Locate the cell with the specified text and output its [x, y] center coordinate. 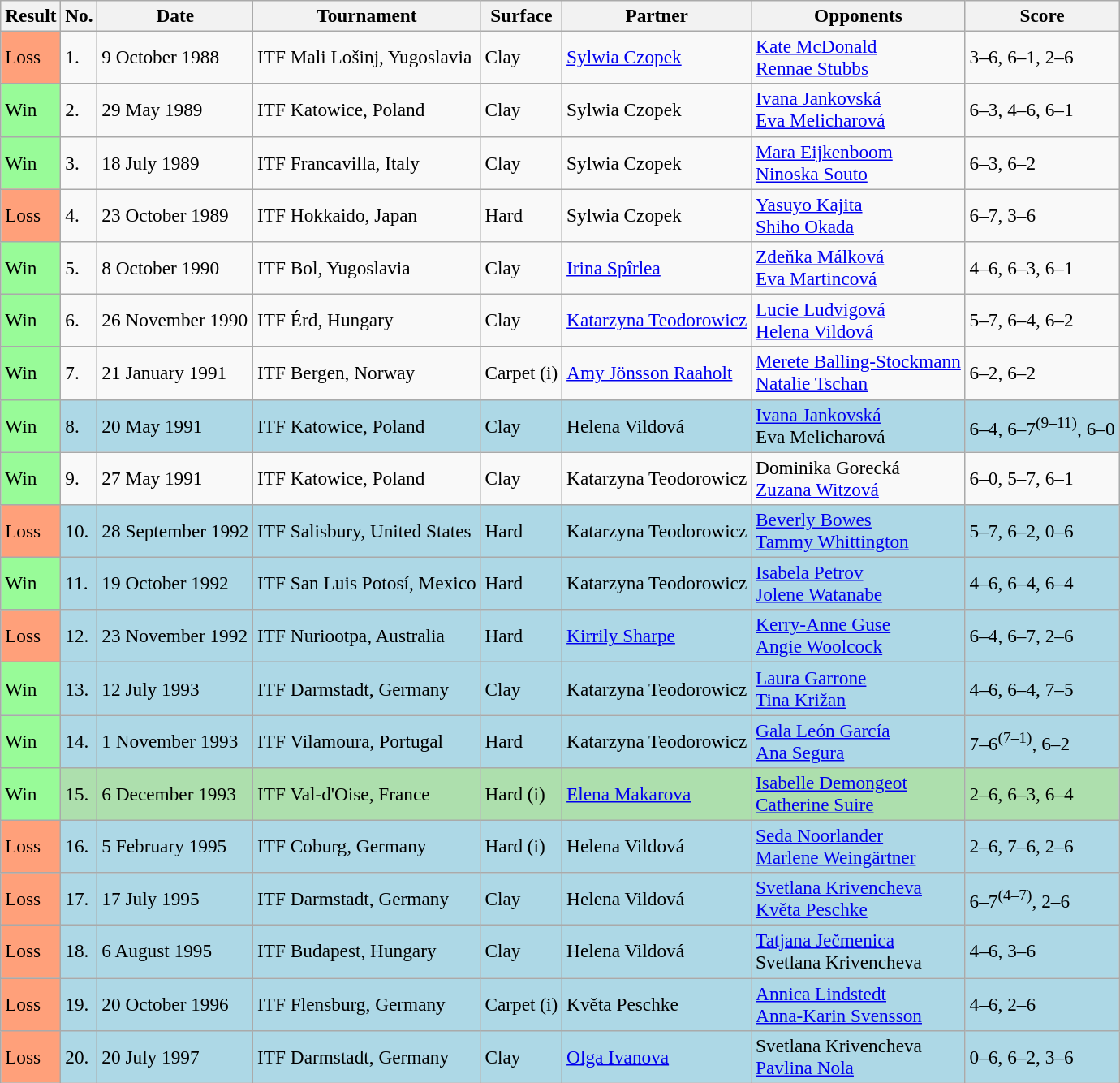
Tournament [367, 15]
Laura Garrone Tina Križan [859, 688]
6–3, 4–6, 6–1 [1042, 110]
No. [80, 15]
Irina Spîrlea [657, 268]
ITF Hokkaido, Japan [367, 214]
19 October 1992 [175, 583]
ITF San Luis Potosí, Mexico [367, 583]
ITF Nuriootpa, Australia [367, 636]
23 October 1989 [175, 214]
6–7(4–7), 2–6 [1042, 900]
17. [80, 900]
29 May 1989 [175, 110]
ITF Vilamoura, Portugal [367, 740]
4–6, 6–4, 6–4 [1042, 583]
6. [80, 320]
ITF Bergen, Norway [367, 373]
6–4, 6–7(9–11), 6–0 [1042, 425]
Result [31, 15]
18. [80, 951]
Isabela Petrov Jolene Watanabe [859, 583]
19. [80, 1003]
20 July 1997 [175, 1057]
6–4, 6–7, 2–6 [1042, 636]
9 October 1988 [175, 57]
Kate McDonald Rennae Stubbs [859, 57]
5 February 1995 [175, 846]
ITF Salisbury, United States [367, 531]
7. [80, 373]
6–2, 6–2 [1042, 373]
Květa Peschke [657, 1003]
5–7, 6–2, 0–6 [1042, 531]
6–7, 3–6 [1042, 214]
Dominika Gorecká Zuzana Witzová [859, 477]
Svetlana Krivencheva Květa Peschke [859, 900]
2–6, 7–6, 2–6 [1042, 846]
5. [80, 268]
10. [80, 531]
7–6(7–1), 6–2 [1042, 740]
16. [80, 846]
2. [80, 110]
Zdeňka Málková Eva Martincová [859, 268]
ITF Val-d'Oise, France [367, 794]
Tatjana Ječmenica Svetlana Krivencheva [859, 951]
Gala León García Ana Segura [859, 740]
Amy Jönsson Raaholt [657, 373]
3. [80, 162]
3–6, 6–1, 2–6 [1042, 57]
20. [80, 1057]
Mara Eijkenboom Ninoska Souto [859, 162]
ITF Bol, Yugoslavia [367, 268]
28 September 1992 [175, 531]
Opponents [859, 15]
13. [80, 688]
6 December 1993 [175, 794]
21 January 1991 [175, 373]
4–6, 6–4, 7–5 [1042, 688]
4. [80, 214]
5–7, 6–4, 6–2 [1042, 320]
Kerry-Anne Guse Angie Woolcock [859, 636]
Annica Lindstedt Anna-Karin Svensson [859, 1003]
6 August 1995 [175, 951]
ITF Francavilla, Italy [367, 162]
11. [80, 583]
Beverly Bowes Tammy Whittington [859, 531]
ITF Flensburg, Germany [367, 1003]
17 July 1995 [175, 900]
Score [1042, 15]
6–0, 5–7, 6–1 [1042, 477]
ITF Coburg, Germany [367, 846]
12 July 1993 [175, 688]
8 October 1990 [175, 268]
ITF Mali Lošinj, Yugoslavia [367, 57]
8. [80, 425]
Elena Makarova [657, 794]
15. [80, 794]
14. [80, 740]
9. [80, 477]
1 November 1993 [175, 740]
ITF Érd, Hungary [367, 320]
Kirrily Sharpe [657, 636]
Svetlana Krivencheva Pavlina Nola [859, 1057]
Date [175, 15]
12. [80, 636]
Seda Noorlander Marlene Weingärtner [859, 846]
20 May 1991 [175, 425]
Yasuyo Kajita Shiho Okada [859, 214]
26 November 1990 [175, 320]
2–6, 6–3, 6–4 [1042, 794]
Merete Balling-Stockmann Natalie Tschan [859, 373]
4–6, 3–6 [1042, 951]
Olga Ivanova [657, 1057]
Surface [521, 15]
18 July 1989 [175, 162]
Partner [657, 15]
4–6, 6–3, 6–1 [1042, 268]
23 November 1992 [175, 636]
0–6, 6–2, 3–6 [1042, 1057]
1. [80, 57]
20 October 1996 [175, 1003]
Isabelle Demongeot Catherine Suire [859, 794]
ITF Budapest, Hungary [367, 951]
27 May 1991 [175, 477]
6–3, 6–2 [1042, 162]
4–6, 2–6 [1042, 1003]
Lucie Ludvigová Helena Vildová [859, 320]
